Find where the given text appears and provide that cell's center as (x, y) coordinate. 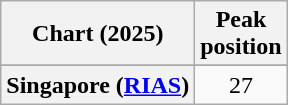
27 (241, 85)
Peakposition (241, 34)
Chart (2025) (98, 34)
Singapore (RIAS) (98, 85)
